Find where the given text appears and provide that cell's center as [x, y] coordinate. 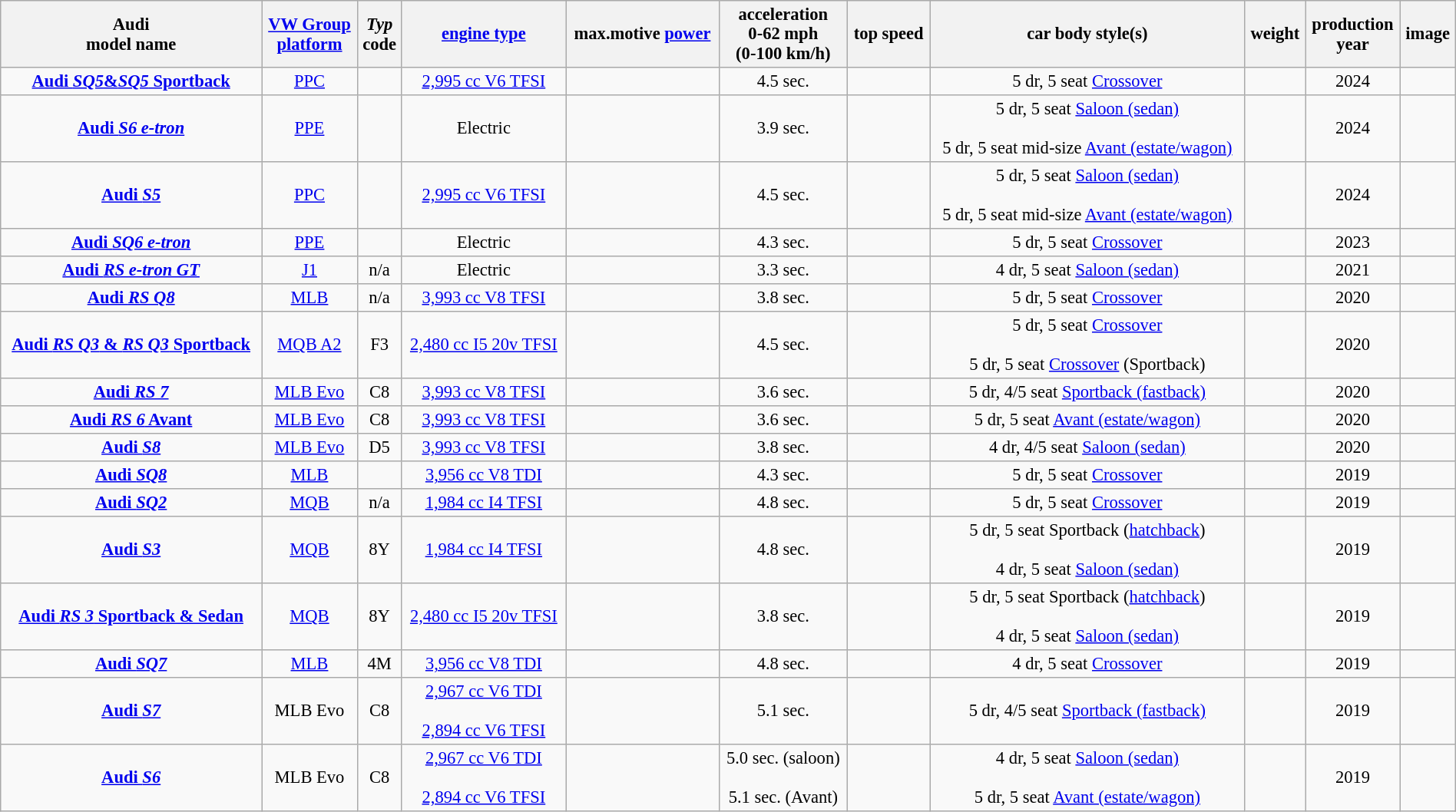
Audi RS 7 [131, 392]
image [1428, 34]
car body style(s) [1087, 34]
Audi SQ6 e-tron [131, 243]
engine type [484, 34]
acceleration0-62 mph(0-100 km/h) [783, 34]
3.3 sec. [783, 270]
Audi SQ7 [131, 664]
5 dr, 5 seat Crossover5 dr, 5 seat Crossover (Sportback) [1087, 345]
top speed [889, 34]
VW Groupplatform [310, 34]
Audimodel name [131, 34]
Audi S6 e-tron [131, 129]
weight [1275, 34]
Audi RS Q8 [131, 298]
Typcode [379, 34]
MQB A2 [310, 345]
Audi S7 [131, 711]
Audi RS 6 Avant [131, 420]
Audi SQ2 [131, 503]
Audi RS e-tron GT [131, 270]
4 dr, 5 seat Crossover [1087, 664]
Audi SQ5&SQ5 Sportback [131, 81]
5.0 sec. (saloon)5.1 sec. (Avant) [783, 778]
4 dr, 5 seat Saloon (sedan) [1087, 270]
5 dr, 5 seat Avant (estate/wagon) [1087, 420]
F3 [379, 345]
4M [379, 664]
Audi RS 3 Sportback & Sedan [131, 617]
4 dr, 5 seat Saloon (sedan)5 dr, 5 seat Avant (estate/wagon) [1087, 778]
2023 [1353, 243]
max.motive power [642, 34]
3.9 sec. [783, 129]
Audi SQ8 [131, 475]
Audi S5 [131, 195]
J1 [310, 270]
4 dr, 4/5 seat Saloon (sedan) [1087, 447]
5.1 sec. [783, 711]
Audi RS Q3 & RS Q3 Sportback [131, 345]
D5 [379, 447]
productionyear [1353, 34]
Audi S3 [131, 550]
Audi S6 [131, 778]
Audi S8 [131, 447]
2021 [1353, 270]
